Output the (x, y) coordinate of the center of the cell containing the given text.  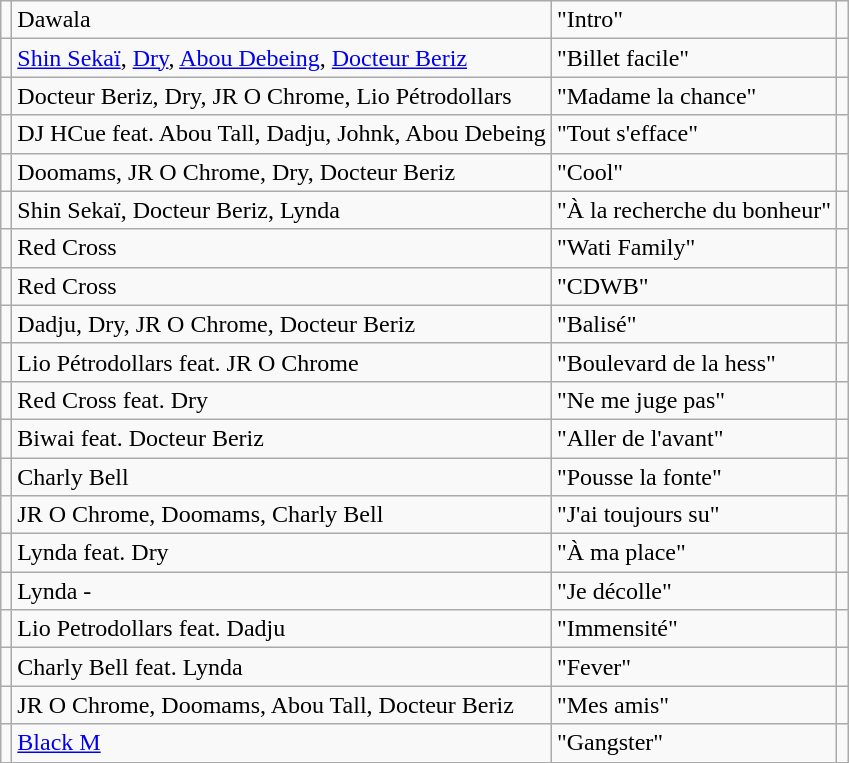
"Cool" (694, 172)
JR O Chrome, Doomams, Abou Tall, Docteur Beriz (282, 705)
DJ HCue feat. Abou Tall, Dadju, Johnk, Abou Debeing (282, 134)
"Intro" (694, 20)
"CDWB" (694, 286)
"À ma place" (694, 553)
Lynda feat. Dry (282, 553)
Docteur Beriz, Dry, JR O Chrome, Lio Pétrodollars (282, 96)
Black M (282, 743)
"Gangster" (694, 743)
Charly Bell (282, 477)
Doomams, JR O Chrome, Dry, Docteur Beriz (282, 172)
"Pousse la fonte" (694, 477)
"Mes amis" (694, 705)
"Aller de l'avant" (694, 438)
"J'ai toujours su" (694, 515)
"Billet facile" (694, 58)
"Boulevard de la hess" (694, 362)
"Fever" (694, 667)
"Tout s'efface" (694, 134)
Dawala (282, 20)
"Je décolle" (694, 591)
Lio Pétrodollars feat. JR O Chrome (282, 362)
Biwai feat. Docteur Beriz (282, 438)
Shin Sekaï, Dry, Abou Debeing, Docteur Beriz (282, 58)
Red Cross feat. Dry (282, 400)
Dadju, Dry, JR O Chrome, Docteur Beriz (282, 324)
JR O Chrome, Doomams, Charly Bell (282, 515)
Charly Bell feat. Lynda (282, 667)
Lynda - (282, 591)
"Wati Family" (694, 248)
Lio Petrodollars feat. Dadju (282, 629)
"Madame la chance" (694, 96)
"Immensité" (694, 629)
"Ne me juge pas" (694, 400)
Shin Sekaï, Docteur Beriz, Lynda (282, 210)
"Balisé" (694, 324)
"À la recherche du bonheur" (694, 210)
